Scan for the cell matching the given text and deliver its (x, y) coordinate at center. 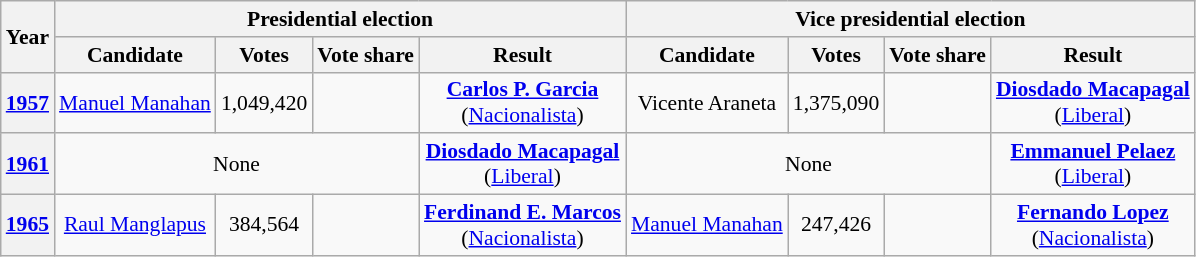
384,564 (264, 226)
Ferdinand E. Marcos(Nacionalista) (522, 226)
1,375,090 (836, 102)
1965 (28, 226)
Raul Manglapus (135, 226)
Carlos P. Garcia(Nacionalista) (522, 102)
1961 (28, 164)
1957 (28, 102)
Year (28, 36)
247,426 (836, 226)
Vicente Araneta (707, 102)
Presidential election (340, 19)
1,049,420 (264, 102)
Emmanuel Pelaez(Liberal) (1093, 164)
Vice presidential election (910, 19)
Fernando Lopez(Nacionalista) (1093, 226)
